Return [X, Y] of the center of cell containing provided text 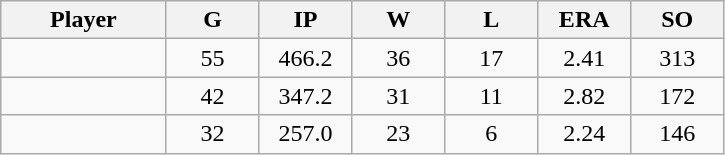
ERA [584, 20]
Player [84, 20]
466.2 [306, 58]
172 [678, 96]
IP [306, 20]
2.41 [584, 58]
G [212, 20]
6 [492, 134]
257.0 [306, 134]
L [492, 20]
17 [492, 58]
32 [212, 134]
146 [678, 134]
31 [398, 96]
347.2 [306, 96]
2.82 [584, 96]
23 [398, 134]
2.24 [584, 134]
11 [492, 96]
55 [212, 58]
W [398, 20]
313 [678, 58]
42 [212, 96]
36 [398, 58]
SO [678, 20]
